From the cell containing the given text, extract its center point as [X, Y] coordinate. 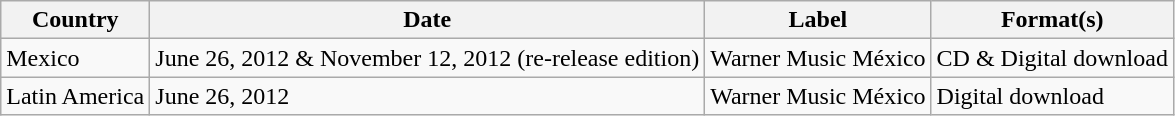
Format(s) [1052, 20]
Date [428, 20]
Digital download [1052, 96]
CD & Digital download [1052, 58]
June 26, 2012 & November 12, 2012 (re-release edition) [428, 58]
Label [818, 20]
June 26, 2012 [428, 96]
Country [76, 20]
Mexico [76, 58]
Latin America [76, 96]
